Scan for the cell matching the given text and deliver its (X, Y) coordinate at center. 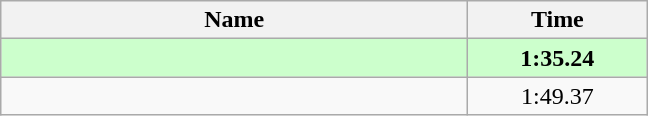
Name (234, 20)
Time (558, 20)
1:49.37 (558, 96)
1:35.24 (558, 58)
